Detect which cell encompasses the target text, then output its (X, Y) center coordinate. 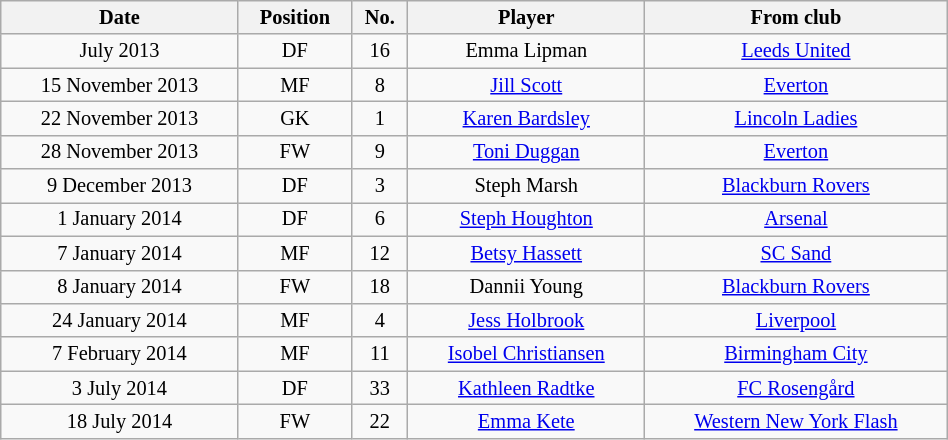
Isobel Christiansen (526, 354)
FC Rosengård (796, 388)
24 January 2014 (120, 320)
GK (294, 118)
Emma Lipman (526, 51)
Western New York Flash (796, 421)
Liverpool (796, 320)
11 (380, 354)
3 (380, 186)
8 January 2014 (120, 287)
22 November 2013 (120, 118)
7 January 2014 (120, 253)
7 February 2014 (120, 354)
4 (380, 320)
9 December 2013 (120, 186)
9 (380, 152)
Steph Marsh (526, 186)
3 July 2014 (120, 388)
Position (294, 17)
15 November 2013 (120, 85)
22 (380, 421)
16 (380, 51)
28 November 2013 (120, 152)
12 (380, 253)
Betsy Hassett (526, 253)
Jess Holbrook (526, 320)
Steph Houghton (526, 219)
Player (526, 17)
18 (380, 287)
18 July 2014 (120, 421)
33 (380, 388)
Dannii Young (526, 287)
1 January 2014 (120, 219)
Arsenal (796, 219)
Date (120, 17)
Birmingham City (796, 354)
SC Sand (796, 253)
Jill Scott (526, 85)
8 (380, 85)
Toni Duggan (526, 152)
Emma Kete (526, 421)
Kathleen Radtke (526, 388)
6 (380, 219)
From club (796, 17)
1 (380, 118)
No. (380, 17)
July 2013 (120, 51)
Karen Bardsley (526, 118)
Leeds United (796, 51)
Lincoln Ladies (796, 118)
